Output the (x, y) coordinate of the center of the cell containing the given text.  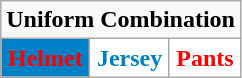
Pants (204, 58)
Helmet (46, 58)
Jersey (130, 58)
Uniform Combination (121, 20)
